Provide the (x, y) coordinate of the cell's center where the given text is located.  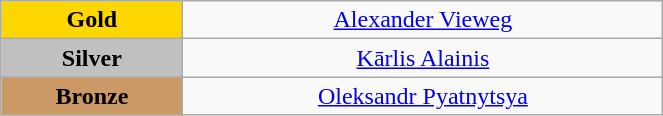
Silver (92, 58)
Bronze (92, 96)
Oleksandr Pyatnytsya (423, 96)
Kārlis Alainis (423, 58)
Alexander Vieweg (423, 20)
Gold (92, 20)
